Capture the cell that displays the provided text and extract its (X, Y) central coordinate. 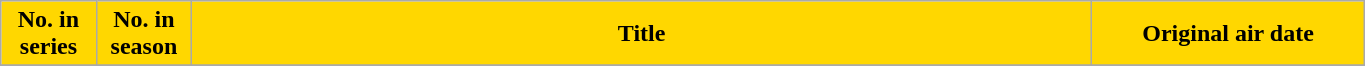
Original air date (1228, 34)
Title (642, 34)
No. inseason (144, 34)
No. inseries (48, 34)
